Scan for the cell matching the given text and deliver its (x, y) coordinate at center. 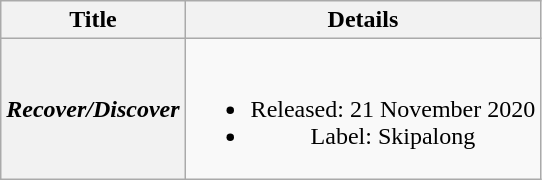
Recover/Discover (93, 109)
Released: 21 November 2020Label: Skipalong (363, 109)
Title (93, 20)
Details (363, 20)
